Output the [x, y] coordinate of the center of the cell containing the given text.  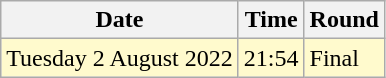
Final [344, 58]
Round [344, 20]
Date [120, 20]
Tuesday 2 August 2022 [120, 58]
21:54 [271, 58]
Time [271, 20]
